Return (X, Y) of the center of cell containing provided text 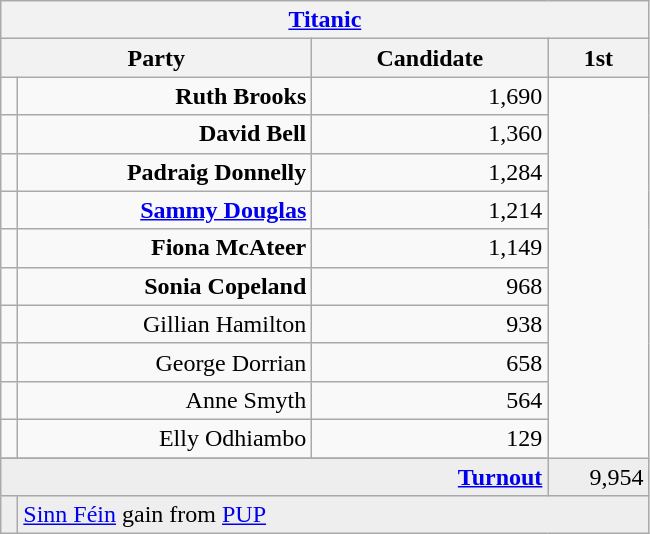
1,690 (430, 96)
Ruth Brooks (165, 96)
938 (430, 324)
Sammy Douglas (165, 210)
1,214 (430, 210)
1,284 (430, 172)
564 (430, 400)
Candidate (430, 58)
968 (430, 286)
Fiona McAteer (165, 248)
David Bell (165, 134)
Turnout (274, 477)
Party (156, 58)
George Dorrian (165, 362)
Sinn Féin gain from PUP (334, 515)
129 (430, 438)
1,149 (430, 248)
1st (598, 58)
Gillian Hamilton (165, 324)
1,360 (430, 134)
9,954 (598, 477)
Anne Smyth (165, 400)
658 (430, 362)
Elly Odhiambo (165, 438)
Titanic (325, 20)
Sonia Copeland (165, 286)
Padraig Donnelly (165, 172)
